Capture the cell that displays the provided text and extract its (X, Y) central coordinate. 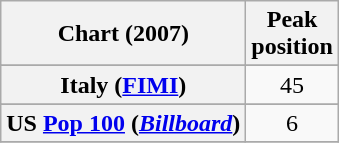
Peakposition (292, 34)
US Pop 100 (Billboard) (124, 123)
Chart (2007) (124, 34)
Italy (FIMI) (124, 85)
45 (292, 85)
6 (292, 123)
